Pinpoint the cell where the given text exists, returning its (X, Y) midpoint coordinate. 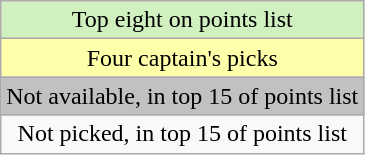
Four captain's picks (182, 58)
Top eight on points list (182, 20)
Not available, in top 15 of points list (182, 96)
Not picked, in top 15 of points list (182, 134)
